Identify which cell holds the provided text, then report its [X, Y] central coordinate. 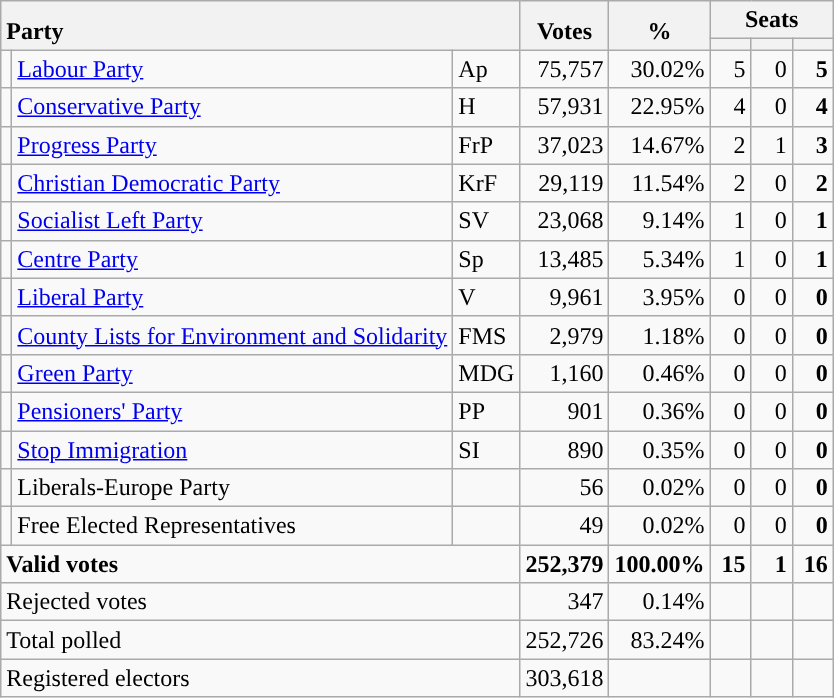
Pensioners' Party [232, 411]
Registered electors [260, 678]
Conservative Party [232, 107]
14.67% [660, 145]
0.35% [660, 449]
KrF [486, 183]
100.00% [660, 564]
Seats [772, 20]
0.46% [660, 373]
75,757 [564, 69]
H [486, 107]
49 [564, 526]
11.54% [660, 183]
5.34% [660, 259]
16 [812, 564]
Centre Party [232, 259]
29,119 [564, 183]
FrP [486, 145]
Votes [564, 26]
Christian Democratic Party [232, 183]
Total polled [260, 640]
15 [730, 564]
23,068 [564, 221]
0.36% [660, 411]
252,379 [564, 564]
Ap [486, 69]
890 [564, 449]
Progress Party [232, 145]
347 [564, 602]
9,961 [564, 297]
Liberal Party [232, 297]
Rejected votes [260, 602]
252,726 [564, 640]
FMS [486, 335]
56 [564, 488]
County Lists for Environment and Solidarity [232, 335]
PP [486, 411]
901 [564, 411]
22.95% [660, 107]
Party [260, 26]
13,485 [564, 259]
3.95% [660, 297]
% [660, 26]
30.02% [660, 69]
Green Party [232, 373]
9.14% [660, 221]
Liberals-Europe Party [232, 488]
303,618 [564, 678]
0.14% [660, 602]
Stop Immigration [232, 449]
57,931 [564, 107]
Socialist Left Party [232, 221]
83.24% [660, 640]
37,023 [564, 145]
Labour Party [232, 69]
1,160 [564, 373]
Sp [486, 259]
SI [486, 449]
3 [812, 145]
SV [486, 221]
1.18% [660, 335]
Free Elected Representatives [232, 526]
2,979 [564, 335]
MDG [486, 373]
Valid votes [260, 564]
V [486, 297]
